Provide the [x, y] coordinate of the cell's center where the given text is located.  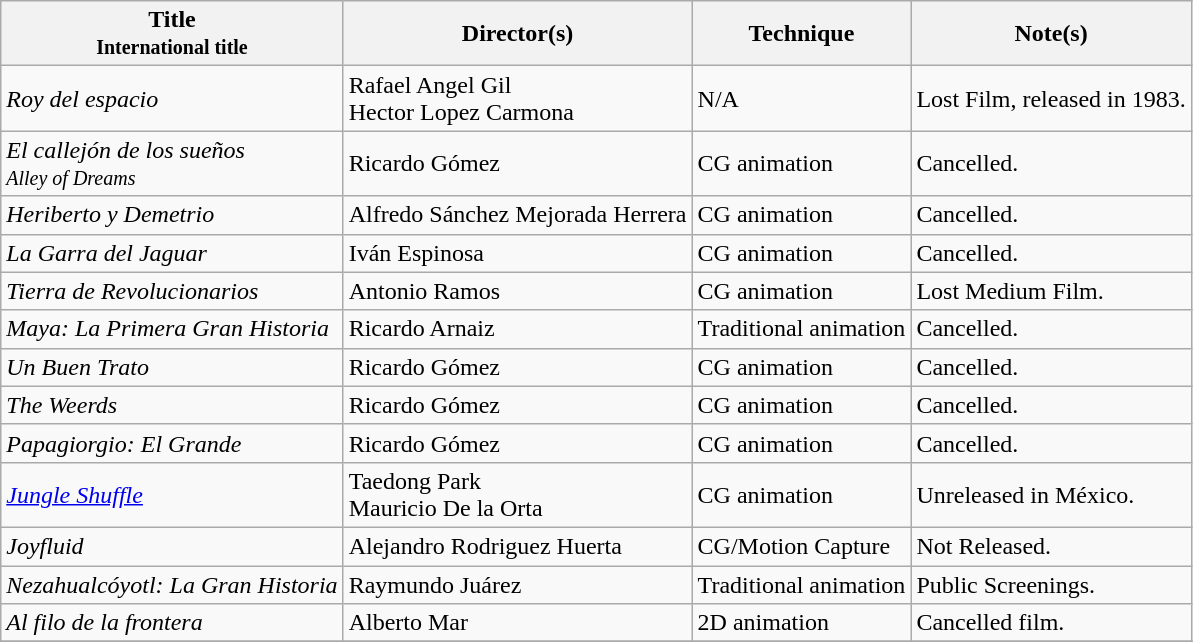
Joyfluid [172, 546]
La Garra del Jaguar [172, 253]
The Weerds [172, 405]
2D animation [802, 623]
Al filo de la frontera [172, 623]
Director(s) [518, 34]
Heriberto y Demetrio [172, 215]
Antonio Ramos [518, 291]
Alfredo Sánchez Mejorada Herrera [518, 215]
CG/Motion Capture [802, 546]
Maya: La Primera Gran Historia [172, 329]
El callejón de los sueñosAlley of Dreams [172, 164]
Alejandro Rodriguez Huerta [518, 546]
Not Released. [1051, 546]
Raymundo Juárez [518, 585]
Nezahualcóyotl: La Gran Historia [172, 585]
Jungle Shuffle [172, 494]
Unreleased in México. [1051, 494]
Cancelled film. [1051, 623]
Note(s) [1051, 34]
Roy del espacio [172, 98]
Ricardo Arnaiz [518, 329]
Papagiorgio: El Grande [172, 443]
Alberto Mar [518, 623]
Rafael Angel GilHector Lopez Carmona [518, 98]
Taedong ParkMauricio De la Orta [518, 494]
Lost Medium Film. [1051, 291]
Tierra de Revolucionarios [172, 291]
Lost Film, released in 1983. [1051, 98]
Un Buen Trato [172, 367]
TitleInternational title [172, 34]
N/A [802, 98]
Iván Espinosa [518, 253]
Public Screenings. [1051, 585]
Technique [802, 34]
